Extract the (x, y) coordinate from the center of the cell holding the provided text.  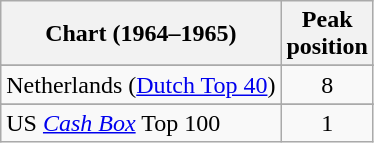
8 (327, 85)
US Cash Box Top 100 (141, 123)
Chart (1964–1965) (141, 34)
Netherlands (Dutch Top 40) (141, 85)
Peakposition (327, 34)
1 (327, 123)
